Identify which cell holds the provided text, then report its [x, y] central coordinate. 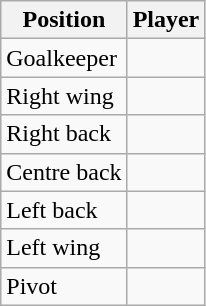
Pivot [64, 286]
Right wing [64, 96]
Right back [64, 134]
Goalkeeper [64, 58]
Left back [64, 210]
Left wing [64, 248]
Centre back [64, 172]
Position [64, 20]
Player [166, 20]
